Locate the cell with the specified text and output its [X, Y] center coordinate. 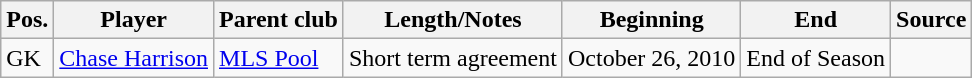
GK [28, 58]
Pos. [28, 20]
Parent club [279, 20]
Short term agreement [452, 58]
Source [932, 20]
MLS Pool [279, 58]
October 26, 2010 [651, 58]
End [816, 20]
Length/Notes [452, 20]
Player [134, 20]
Chase Harrison [134, 58]
Beginning [651, 20]
End of Season [816, 58]
